Pinpoint the cell where the given text exists, returning its (X, Y) midpoint coordinate. 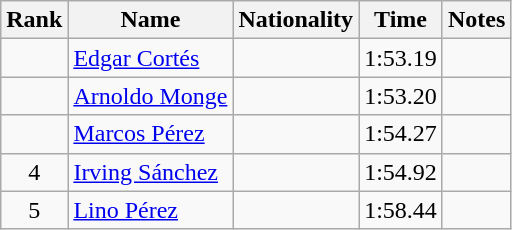
Time (401, 20)
1:53.20 (401, 96)
1:58.44 (401, 210)
1:53.19 (401, 58)
Arnoldo Monge (150, 96)
Rank (34, 20)
Edgar Cortés (150, 58)
1:54.92 (401, 172)
Marcos Pérez (150, 134)
4 (34, 172)
Notes (476, 20)
Lino Pérez (150, 210)
Irving Sánchez (150, 172)
5 (34, 210)
Nationality (296, 20)
1:54.27 (401, 134)
Name (150, 20)
